Return the (x, y) coordinate for the center point of the cell that contains the specified text.  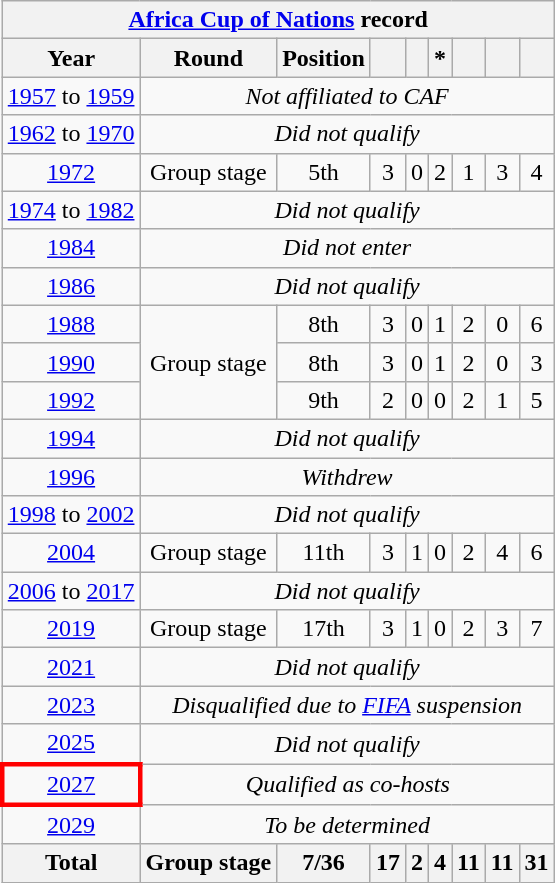
Not affiliated to CAF (347, 96)
17 (388, 863)
Qualified as co-hosts (347, 784)
2025 (71, 744)
2006 to 2017 (71, 591)
Year (71, 58)
9th (324, 400)
1962 to 1970 (71, 134)
Position (324, 58)
1974 to 1982 (71, 210)
7 (536, 629)
1972 (71, 172)
1986 (71, 286)
5 (536, 400)
1988 (71, 324)
11th (324, 553)
* (440, 58)
To be determined (347, 825)
1957 to 1959 (71, 96)
Round (208, 58)
Withdrew (347, 477)
2023 (71, 705)
2029 (71, 825)
31 (536, 863)
1990 (71, 362)
1996 (71, 477)
2004 (71, 553)
Total (71, 863)
1992 (71, 400)
2027 (71, 784)
2021 (71, 667)
1998 to 2002 (71, 515)
1984 (71, 248)
1994 (71, 438)
Disqualified due to FIFA suspension (347, 705)
7/36 (324, 863)
17th (324, 629)
5th (324, 172)
Did not enter (347, 248)
2019 (71, 629)
Africa Cup of Nations record (278, 20)
